Return the (x, y) coordinate for the center point of the cell that contains the specified text.  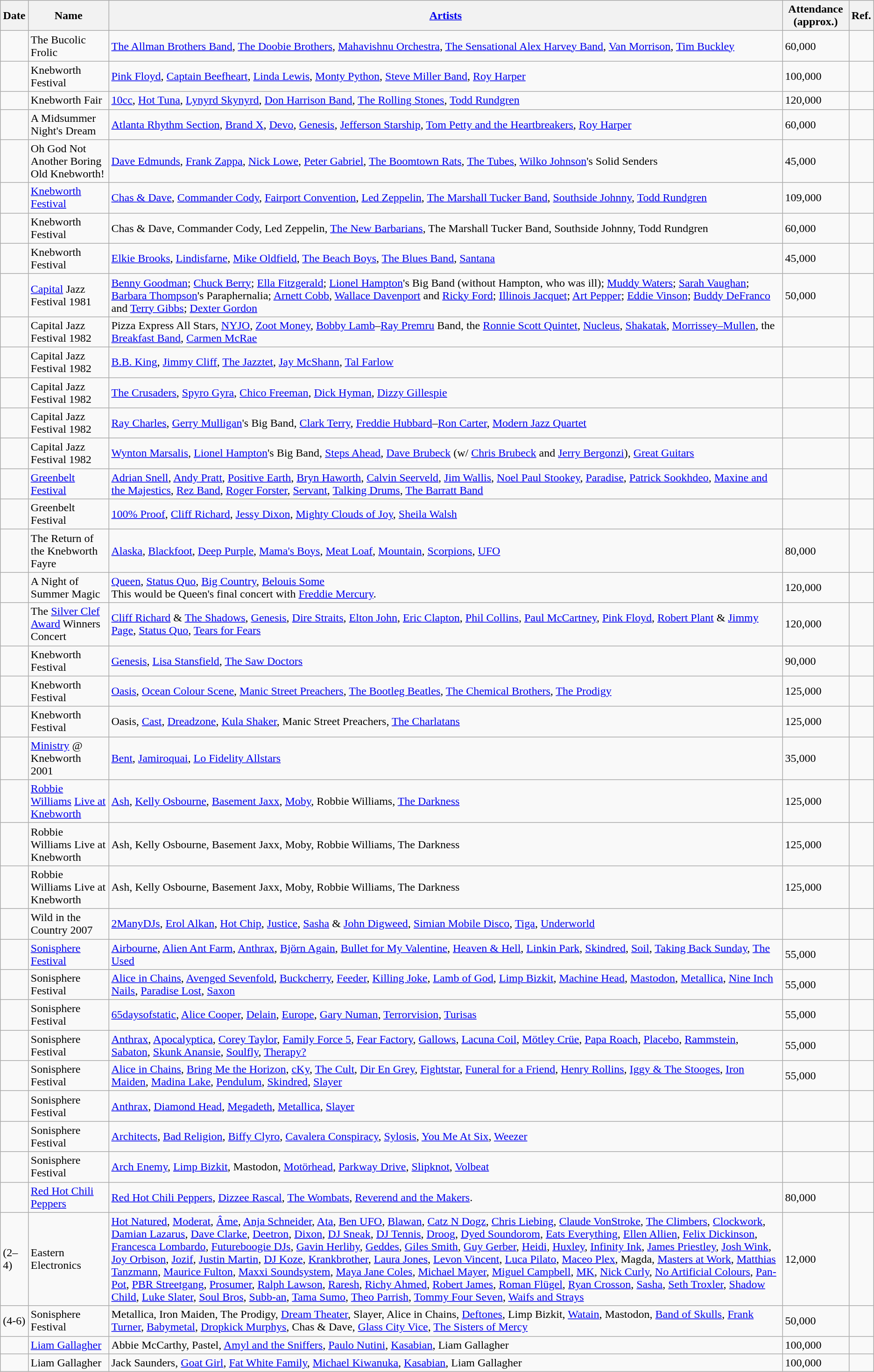
Dave Edmunds, Frank Zappa, Nick Lowe, Peter Gabriel, The Boomtown Rats, The Tubes, Wilko Johnson's Solid Senders (445, 161)
Oasis, Cast, Dreadzone, Kula Shaker, Manic Street Preachers, The Charlatans (445, 722)
Wynton Marsalis, Lionel Hampton's Big Band, Steps Ahead, Dave Brubeck (w/ Chris Brubeck and Jerry Bergonzi), Great Guitars (445, 454)
Jack Saunders, Goat Girl, Fat White Family, Michael Kiwanuka, Kasabian, Liam Gallagher (445, 1363)
The Allman Brothers Band, The Doobie Brothers, Mahavishnu Orchestra, The Sensational Alex Harvey Band, Van Morrison, Tim Buckley (445, 46)
Oasis, Ocean Colour Scene, Manic Street Preachers, The Bootleg Beatles, The Chemical Brothers, The Prodigy (445, 691)
Pink Floyd, Captain Beefheart, Linda Lewis, Monty Python, Steve Miller Band, Roy Harper (445, 77)
2ManyDJs, Erol Alkan, Hot Chip, Justice, Sasha & John Digweed, Simian Mobile Disco, Tiga, Underworld (445, 923)
Name (68, 16)
Artists (445, 16)
Alaska, Blackfoot, Deep Purple, Mama's Boys, Meat Loaf, Mountain, Scorpions, UFO (445, 551)
Eastern Electronics (68, 1259)
Red Hot Chili Peppers, Dizzee Rascal, The Wombats, Reverend and the Makers. (445, 1197)
Atlanta Rhythm Section, Brand X, Devo, Genesis, Jefferson Starship, Tom Petty and the Heartbreakers, Roy Harper (445, 124)
A Midsummer Night's Dream (68, 124)
Ray Charles, Gerry Mulligan's Big Band, Clark Terry, Freddie Hubbard–Ron Carter, Modern Jazz Quartet (445, 423)
(4-6) (14, 1321)
Genesis, Lisa Stansfield, The Saw Doctors (445, 661)
(2–4) (14, 1259)
The Return of the Knebworth Fayre (68, 551)
35,000 (816, 758)
10cc, Hot Tuna, Lynyrd Skynyrd, Don Harrison Band, The Rolling Stones, Todd Rundgren (445, 100)
Knebworth Fair (68, 100)
A Night of Summer Magic (68, 587)
B.B. King, Jimmy Cliff, The Jazztet, Jay McShann, Tal Farlow (445, 362)
Queen, Status Quo, Big Country, Belouis SomeThis would be Queen's final concert with Freddie Mercury. (445, 587)
Ministry @ Knebworth 2001 (68, 758)
The Silver Clef Award Winners Concert (68, 624)
Red Hot Chili Peppers (68, 1197)
Chas & Dave, Commander Cody, Fairport Convention, Led Zeppelin, The Marshall Tucker Band, Southside Johnny, Todd Rundgren (445, 198)
Wild in the Country 2007 (68, 923)
Ref. (861, 16)
Oh God Not Another Boring Old Knebworth! (68, 161)
90,000 (816, 661)
Attendance (approx.) (816, 16)
Capital Jazz Festival 1981 (68, 295)
Airbourne, Alien Ant Farm, Anthrax, Björn Again, Bullet for My Valentine, Heaven & Hell, Linkin Park, Skindred, Soil, Taking Back Sunday, The Used (445, 954)
Arch Enemy, Limp Bizkit, Mastodon, Motörhead, Parkway Drive, Slipknot, Volbeat (445, 1167)
100% Proof, Cliff Richard, Jessy Dixon, Mighty Clouds of Joy, Sheila Walsh (445, 514)
Date (14, 16)
109,000 (816, 198)
The Crusaders, Spyro Gyra, Chico Freeman, Dick Hyman, Dizzy Gillespie (445, 392)
Bent, Jamiroquai, Lo Fidelity Allstars (445, 758)
The Bucolic Frolic (68, 46)
Abbie McCarthy, Pastel, Amyl and the Sniffers, Paulo Nutini, Kasabian, Liam Gallagher (445, 1345)
Elkie Brooks, Lindisfarne, Mike Oldfield, The Beach Boys, The Blues Band, Santana (445, 259)
Chas & Dave, Commander Cody, Led Zeppelin, The New Barbarians, The Marshall Tucker Band, Southside Johnny, Todd Rundgren (445, 228)
12,000 (816, 1259)
Anthrax, Diamond Head, Megadeth, Metallica, Slayer (445, 1106)
Architects, Bad Religion, Biffy Clyro, Cavalera Conspiracy, Sylosis, You Me At Six, Weezer (445, 1136)
65daysofstatic, Alice Cooper, Delain, Europe, Gary Numan, Terrorvision, Turisas (445, 1015)
